Output the [x, y] coordinate of the center of the cell containing the given text.  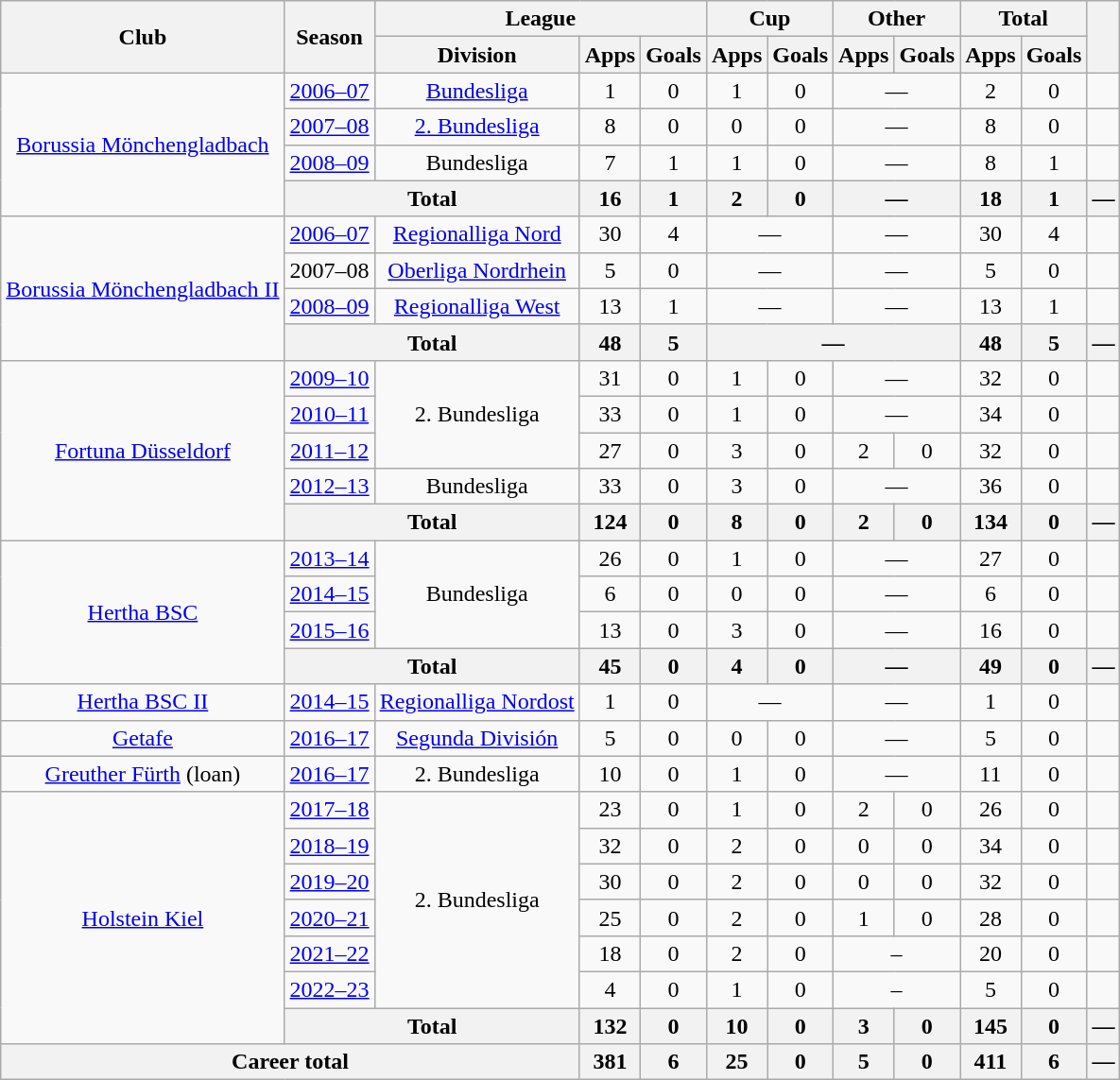
2011–12 [329, 451]
2018–19 [329, 846]
Regionalliga West [476, 306]
145 [991, 1025]
49 [991, 666]
Getafe [143, 738]
2017–18 [329, 810]
134 [991, 523]
Oberliga Nordrhein [476, 270]
124 [610, 523]
11 [991, 774]
Regionalliga Nordost [476, 702]
411 [991, 1062]
Career total [290, 1062]
Borussia Mönchengladbach [143, 145]
Other [897, 19]
2015–16 [329, 630]
2013–14 [329, 558]
Regionalliga Nord [476, 234]
31 [610, 378]
132 [610, 1025]
Holstein Kiel [143, 917]
Borussia Mönchengladbach II [143, 288]
2022–23 [329, 989]
20 [991, 953]
Season [329, 37]
Club [143, 37]
Fortuna Düsseldorf [143, 450]
2009–10 [329, 378]
League [541, 19]
2012–13 [329, 487]
Segunda División [476, 738]
2021–22 [329, 953]
2019–20 [329, 882]
Hertha BSC II [143, 702]
7 [610, 163]
2020–21 [329, 917]
2010–11 [329, 414]
Greuther Fürth (loan) [143, 774]
36 [991, 487]
Division [476, 55]
Cup [769, 19]
45 [610, 666]
Hertha BSC [143, 612]
381 [610, 1062]
23 [610, 810]
28 [991, 917]
